Find where the given text appears and provide that cell's center as [x, y] coordinate. 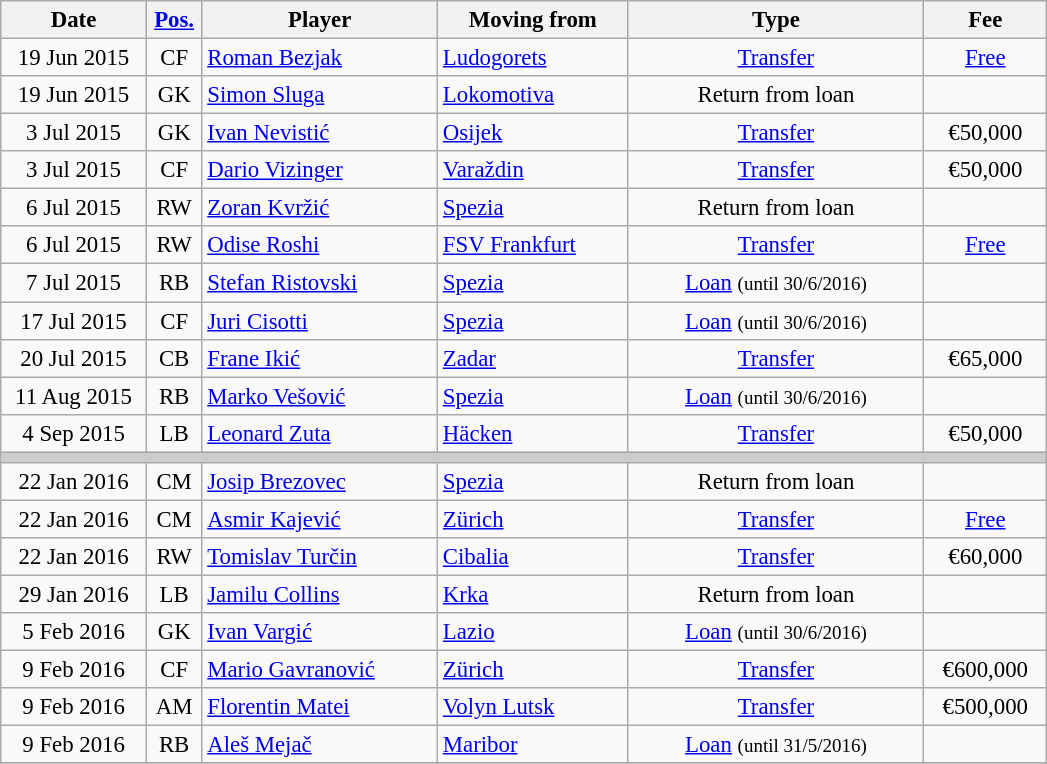
Zadar [534, 358]
Juri Cisotti [320, 321]
€600,000 [986, 670]
17 Jul 2015 [74, 321]
11 Aug 2015 [74, 396]
Lazio [534, 632]
€500,000 [986, 707]
Odise Roshi [320, 245]
Osijek [534, 133]
Jamilu Collins [320, 594]
Asmir Kajević [320, 519]
Type [776, 20]
Volyn Lutsk [534, 707]
Ludogorets [534, 58]
Mario Gavranović [320, 670]
Häcken [534, 433]
Aleš Mejač [320, 745]
Simon Sluga [320, 95]
Cibalia [534, 557]
Dario Vizinger [320, 170]
Marko Vešović [320, 396]
CB [174, 358]
7 Jul 2015 [74, 283]
5 Feb 2016 [74, 632]
Player [320, 20]
Roman Bezjak [320, 58]
€65,000 [986, 358]
Moving from [534, 20]
€60,000 [986, 557]
29 Jan 2016 [74, 594]
Pos. [174, 20]
Frane Ikić [320, 358]
Josip Brezovec [320, 482]
FSV Frankfurt [534, 245]
Ivan Nevistić [320, 133]
Date [74, 20]
Tomislav Turčin [320, 557]
Leonard Zuta [320, 433]
20 Jul 2015 [74, 358]
Lokomotiva [534, 95]
4 Sep 2015 [74, 433]
AM [174, 707]
Stefan Ristovski [320, 283]
Varaždin [534, 170]
Loan (until 31/5/2016) [776, 745]
Maribor [534, 745]
Fee [986, 20]
Zoran Kvržić [320, 208]
Florentin Matei [320, 707]
Krka [534, 594]
Ivan Vargić [320, 632]
